Output the [X, Y] coordinate of the center of the cell containing the given text.  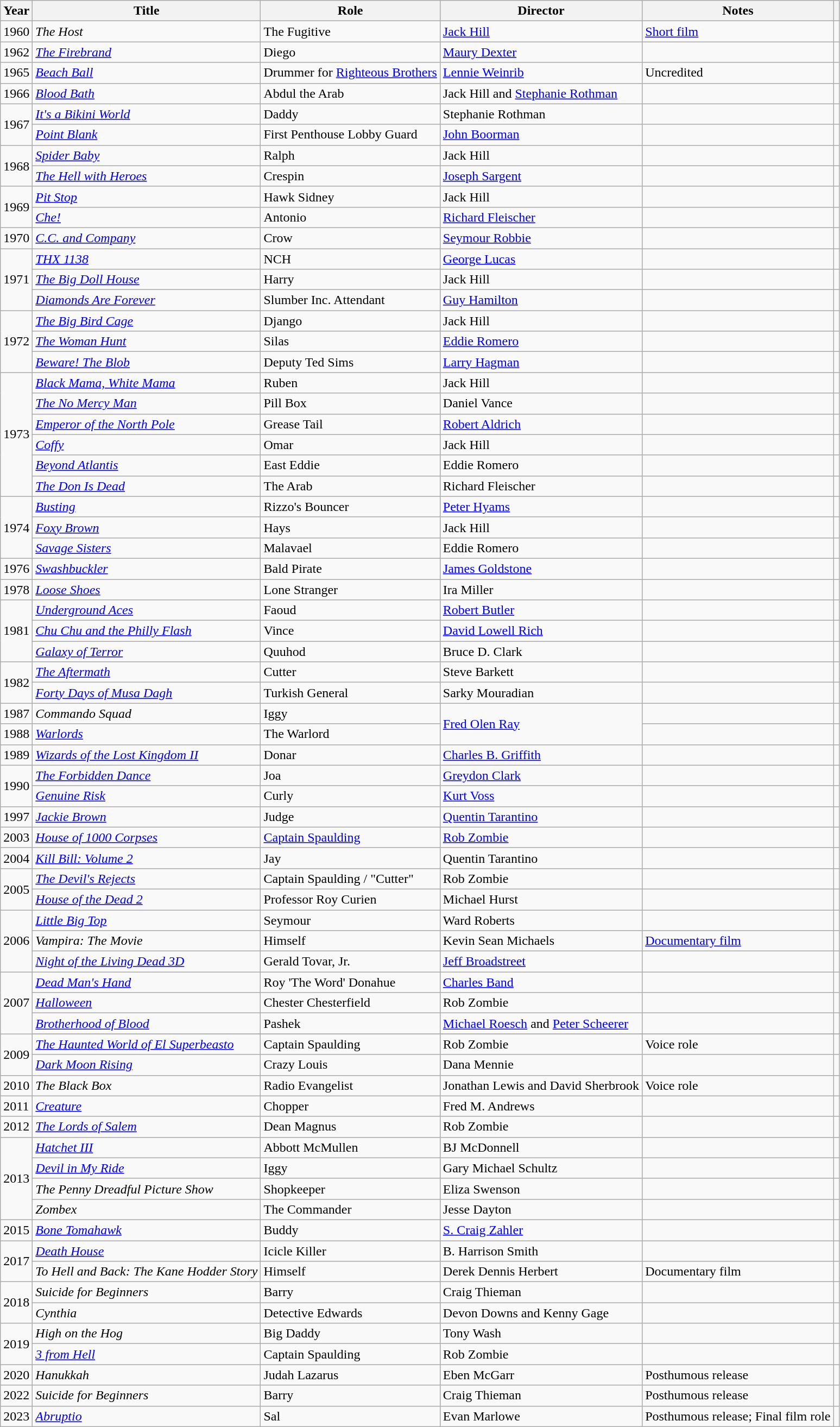
The Woman Hunt [147, 342]
1962 [16, 52]
Big Daddy [350, 1334]
1982 [16, 683]
2015 [16, 1230]
Abruptio [147, 1416]
2023 [16, 1416]
Seymour Robbie [541, 238]
Wizards of the Lost Kingdom II [147, 755]
THX 1138 [147, 259]
Hays [350, 527]
Chester Chesterfield [350, 1003]
Joseph Sargent [541, 176]
Jesse Dayton [541, 1209]
Stephanie Rothman [541, 114]
Harry [350, 280]
Little Big Top [147, 920]
David Lowell Rich [541, 631]
1967 [16, 124]
1968 [16, 166]
2019 [16, 1344]
The Host [147, 31]
Ward Roberts [541, 920]
1997 [16, 817]
Death House [147, 1251]
Jay [350, 858]
The Lords of Salem [147, 1127]
Abbott McMullen [350, 1147]
Charles Band [541, 982]
Joa [350, 775]
Dean Magnus [350, 1127]
Beyond Atlantis [147, 465]
S. Craig Zahler [541, 1230]
Lennie Weinrib [541, 73]
Radio Evangelist [350, 1085]
Quuhod [350, 652]
Faoud [350, 610]
Coffy [147, 445]
Underground Aces [147, 610]
High on the Hog [147, 1334]
Buddy [350, 1230]
The Warlord [350, 734]
Notes [738, 11]
Gary Michael Schultz [541, 1168]
House of the Dead 2 [147, 899]
Creature [147, 1106]
2006 [16, 941]
Cynthia [147, 1313]
Brotherhood of Blood [147, 1024]
Eben McGarr [541, 1375]
Cutter [350, 672]
Point Blank [147, 135]
1966 [16, 93]
The Firebrand [147, 52]
It's a Bikini World [147, 114]
1981 [16, 631]
1978 [16, 589]
1960 [16, 31]
1987 [16, 713]
Black Mama, White Mama [147, 383]
2005 [16, 889]
Warlords [147, 734]
Turkish General [350, 693]
Dead Man's Hand [147, 982]
Diamonds Are Forever [147, 300]
Dana Mennie [541, 1065]
The No Mercy Man [147, 403]
Steve Barkett [541, 672]
The Forbidden Dance [147, 775]
Loose Shoes [147, 589]
To Hell and Back: The Kane Hodder Story [147, 1272]
Vampira: The Movie [147, 941]
1971 [16, 280]
Spider Baby [147, 155]
Greydon Clark [541, 775]
2018 [16, 1303]
Devon Downs and Kenny Gage [541, 1313]
Curly [350, 796]
George Lucas [541, 259]
B. Harrison Smith [541, 1251]
Kevin Sean Michaels [541, 941]
The Commander [350, 1209]
Shopkeeper [350, 1189]
Derek Dennis Herbert [541, 1272]
1976 [16, 569]
Pill Box [350, 403]
Galaxy of Terror [147, 652]
Sal [350, 1416]
1965 [16, 73]
Bruce D. Clark [541, 652]
Savage Sisters [147, 548]
Ira Miller [541, 589]
Judah Lazarus [350, 1375]
Deputy Ted Sims [350, 362]
1988 [16, 734]
The Big Doll House [147, 280]
Bald Pirate [350, 569]
Busting [147, 507]
Jack Hill and Stephanie Rothman [541, 93]
2009 [16, 1055]
Zombex [147, 1209]
Ruben [350, 383]
Diego [350, 52]
2013 [16, 1178]
Detective Edwards [350, 1313]
3 from Hell [147, 1354]
Malavael [350, 548]
Devil in My Ride [147, 1168]
Abdul the Arab [350, 93]
Blood Bath [147, 93]
Short film [738, 31]
Eliza Swenson [541, 1189]
Antonio [350, 217]
The Black Box [147, 1085]
The Haunted World of El Superbeasto [147, 1044]
Gerald Tovar, Jr. [350, 962]
2003 [16, 837]
Emperor of the North Pole [147, 424]
Silas [350, 342]
Foxy Brown [147, 527]
Swashbuckler [147, 569]
The Arab [350, 486]
Crazy Louis [350, 1065]
1969 [16, 207]
Crespin [350, 176]
Judge [350, 817]
Beware! The Blob [147, 362]
Tony Wash [541, 1334]
The Penny Dreadful Picture Show [147, 1189]
NCH [350, 259]
Director [541, 11]
Captain Spaulding / "Cutter" [350, 879]
Uncredited [738, 73]
Slumber Inc. Attendant [350, 300]
C.C. and Company [147, 238]
1989 [16, 755]
Drummer for Righteous Brothers [350, 73]
John Boorman [541, 135]
2020 [16, 1375]
Che! [147, 217]
Jeff Broadstreet [541, 962]
Role [350, 11]
1990 [16, 786]
Kurt Voss [541, 796]
Guy Hamilton [541, 300]
2017 [16, 1261]
Halloween [147, 1003]
Night of the Living Dead 3D [147, 962]
East Eddie [350, 465]
Kill Bill: Volume 2 [147, 858]
Sarky Mouradian [541, 693]
The Aftermath [147, 672]
2011 [16, 1106]
1972 [16, 342]
Fred M. Andrews [541, 1106]
BJ McDonnell [541, 1147]
2004 [16, 858]
1973 [16, 434]
Maury Dexter [541, 52]
Posthumous release; Final film role [738, 1416]
Omar [350, 445]
Hanukkah [147, 1375]
Robert Butler [541, 610]
Evan Marlowe [541, 1416]
Commando Squad [147, 713]
Dark Moon Rising [147, 1065]
Professor Roy Curien [350, 899]
Ralph [350, 155]
Title [147, 11]
Daniel Vance [541, 403]
2010 [16, 1085]
The Don Is Dead [147, 486]
Forty Days of Musa Dagh [147, 693]
Hatchet III [147, 1147]
First Penthouse Lobby Guard [350, 135]
The Fugitive [350, 31]
Pashek [350, 1024]
Hawk Sidney [350, 197]
Jackie Brown [147, 817]
Chu Chu and the Philly Flash [147, 631]
Michael Hurst [541, 899]
James Goldstone [541, 569]
Michael Roesch and Peter Scheerer [541, 1024]
Charles B. Griffith [541, 755]
The Big Bird Cage [147, 321]
Larry Hagman [541, 362]
Roy 'The Word' Donahue [350, 982]
Peter Hyams [541, 507]
Lone Stranger [350, 589]
2012 [16, 1127]
1974 [16, 527]
The Devil's Rejects [147, 879]
Chopper [350, 1106]
2022 [16, 1396]
Bone Tomahawk [147, 1230]
Daddy [350, 114]
2007 [16, 1003]
Fred Olen Ray [541, 724]
Seymour [350, 920]
Rizzo's Bouncer [350, 507]
Robert Aldrich [541, 424]
Vince [350, 631]
Django [350, 321]
Genuine Risk [147, 796]
Beach Ball [147, 73]
Year [16, 11]
Icicle Killer [350, 1251]
Donar [350, 755]
Jonathan Lewis and David Sherbrook [541, 1085]
House of 1000 Corpses [147, 837]
Pit Stop [147, 197]
Crow [350, 238]
1970 [16, 238]
The Hell with Heroes [147, 176]
Grease Tail [350, 424]
